Scan for the cell matching the given text and deliver its [x, y] coordinate at center. 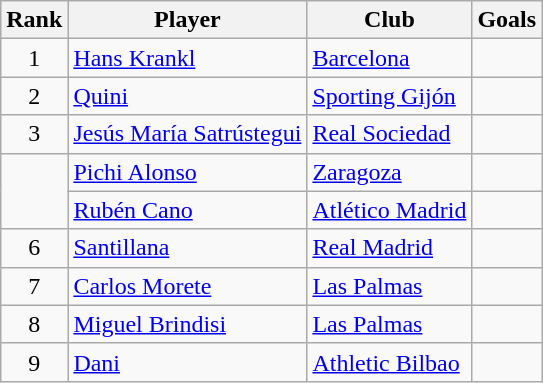
Hans Krankl [188, 58]
7 [34, 286]
Player [188, 20]
6 [34, 248]
Zaragoza [390, 172]
Quini [188, 96]
Dani [188, 362]
1 [34, 58]
Real Madrid [390, 248]
Carlos Morete [188, 286]
Goals [507, 20]
3 [34, 134]
9 [34, 362]
Barcelona [390, 58]
Rubén Cano [188, 210]
Pichi Alonso [188, 172]
Sporting Gijón [390, 96]
Miguel Brindisi [188, 324]
Athletic Bilbao [390, 362]
Santillana [188, 248]
Real Sociedad [390, 134]
Rank [34, 20]
8 [34, 324]
Atlético Madrid [390, 210]
Club [390, 20]
2 [34, 96]
Jesús María Satrústegui [188, 134]
